From the cell containing the given text, extract its center point as [x, y] coordinate. 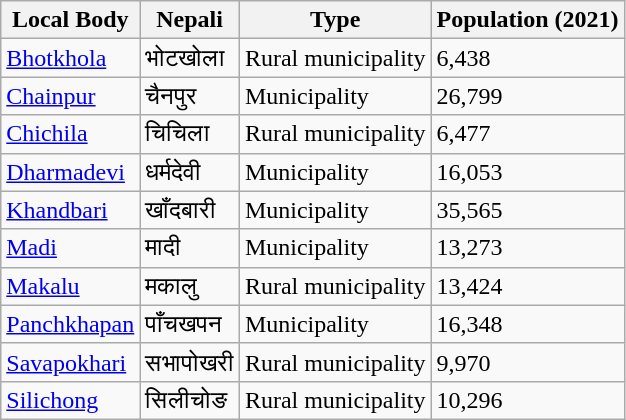
6,477 [528, 134]
धर्मदेवी [190, 172]
16,348 [528, 324]
पाँचखपन [190, 324]
Savapokhari [70, 362]
13,424 [528, 286]
Khandbari [70, 210]
चैनपुर [190, 96]
6,438 [528, 58]
Bhotkhola [70, 58]
सभापोखरी [190, 362]
सिलीचोङ [190, 400]
35,565 [528, 210]
Madi [70, 248]
26,799 [528, 96]
खाँदबारी [190, 210]
Local Body [70, 20]
Type [335, 20]
Makalu [70, 286]
10,296 [528, 400]
13,273 [528, 248]
मकालु [190, 286]
Population (2021) [528, 20]
Silichong [70, 400]
9,970 [528, 362]
Dharmadevi [70, 172]
Panchkhapan [70, 324]
मादी [190, 248]
Chichila [70, 134]
Chainpur [70, 96]
चिचिला [190, 134]
Nepali [190, 20]
16,053 [528, 172]
भोटखोला [190, 58]
